From the cell containing the given text, extract its center point as [x, y] coordinate. 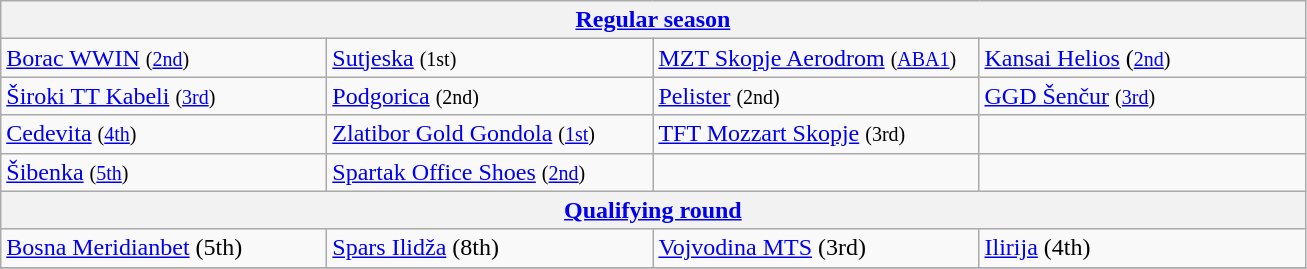
Podgorica (2nd) [490, 96]
Borac WWIN (2nd) [164, 58]
MZT Skopje Aerodrom (ABA1) [816, 58]
Cedevita (4th) [164, 134]
Široki TT Kabeli (3rd) [164, 96]
Ilirija (4th) [1142, 248]
Šibenka (5th) [164, 172]
Spars Ilidža (8th) [490, 248]
TFT Mozzart Skopje (3rd) [816, 134]
Bosna Meridianbet (5th) [164, 248]
Kansai Helios (2nd) [1142, 58]
GGD Šenčur (3rd) [1142, 96]
Spartak Office Shoes (2nd) [490, 172]
Regular season [653, 20]
Vojvodina MTS (3rd) [816, 248]
Zlatibor Gold Gondola (1st) [490, 134]
Qualifying round [653, 210]
Pelister (2nd) [816, 96]
Sutjeska (1st) [490, 58]
